Detect which cell encompasses the target text, then output its [x, y] center coordinate. 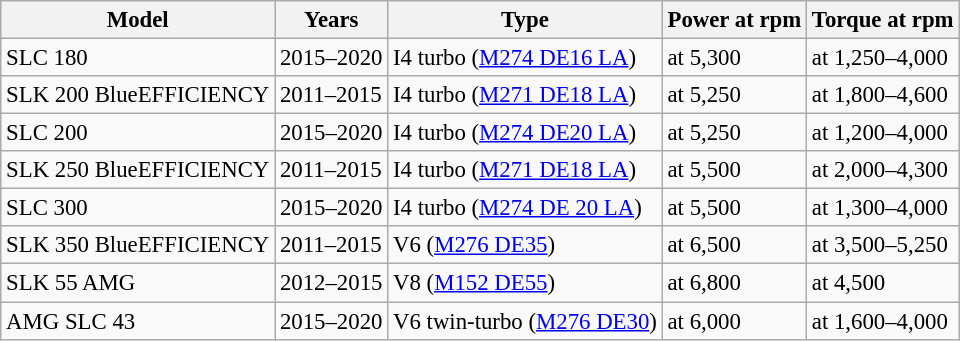
Model [138, 20]
SLC 180 [138, 58]
AMG SLC 43 [138, 321]
Type [525, 20]
SLK 200 BlueEFFICIENCY [138, 95]
SLK 55 AMG [138, 283]
at 1,600–4,000 [883, 321]
I4 turbo (M274 DE 20 LA) [525, 208]
SLC 200 [138, 133]
SLC 300 [138, 208]
at 6,000 [734, 321]
SLK 250 BlueEFFICIENCY [138, 170]
I4 turbo (M274 DE16 LA) [525, 58]
2012–2015 [332, 283]
SLK 350 BlueEFFICIENCY [138, 245]
Years [332, 20]
at 1,800–4,600 [883, 95]
at 1,300–4,000 [883, 208]
I4 turbo (M274 DE20 LA) [525, 133]
Power at rpm [734, 20]
V8 (M152 DE55) [525, 283]
V6 (M276 DE35) [525, 245]
at 6,800 [734, 283]
at 1,200–4,000 [883, 133]
at 4,500 [883, 283]
V6 twin-turbo (M276 DE30) [525, 321]
at 2,000–4,300 [883, 170]
Torque at rpm [883, 20]
at 3,500–5,250 [883, 245]
at 6,500 [734, 245]
at 1,250–4,000 [883, 58]
at 5,300 [734, 58]
